Scan for the cell matching the given text and deliver its [x, y] coordinate at center. 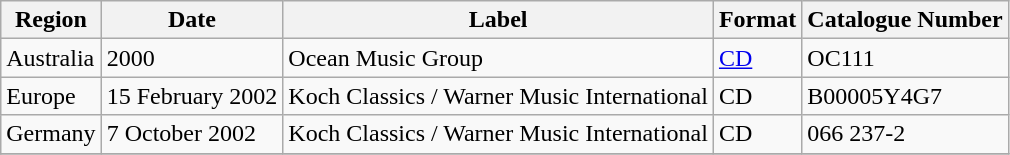
7 October 2002 [192, 134]
Region [51, 20]
066 237-2 [905, 134]
Label [498, 20]
Catalogue Number [905, 20]
B00005Y4G7 [905, 96]
Ocean Music Group [498, 58]
OC111 [905, 58]
Europe [51, 96]
Germany [51, 134]
15 February 2002 [192, 96]
Format [757, 20]
Australia [51, 58]
2000 [192, 58]
Date [192, 20]
